Search for the cell housing the specified text and yield its (x, y) center coordinate. 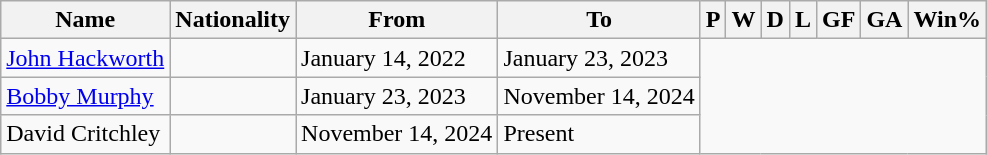
GA (884, 20)
David Critchley (86, 134)
Name (86, 20)
L (802, 20)
D (775, 20)
From (397, 20)
Bobby Murphy (86, 96)
January 14, 2022 (397, 58)
GF (839, 20)
Present (599, 134)
Win% (948, 20)
W (744, 20)
To (599, 20)
P (713, 20)
Nationality (233, 20)
John Hackworth (86, 58)
